Identify which cell holds the provided text, then report its (X, Y) central coordinate. 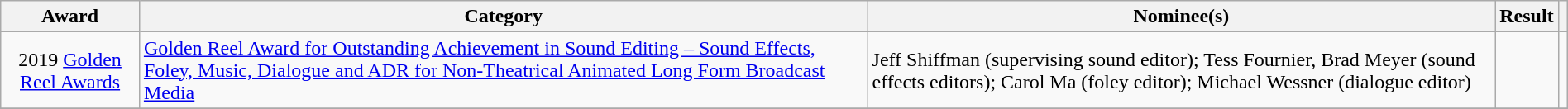
Nominee(s) (1181, 17)
Result (1527, 17)
Category (503, 17)
2019 Golden Reel Awards (70, 70)
Award (70, 17)
